Return (X, Y) of the center of cell containing provided text 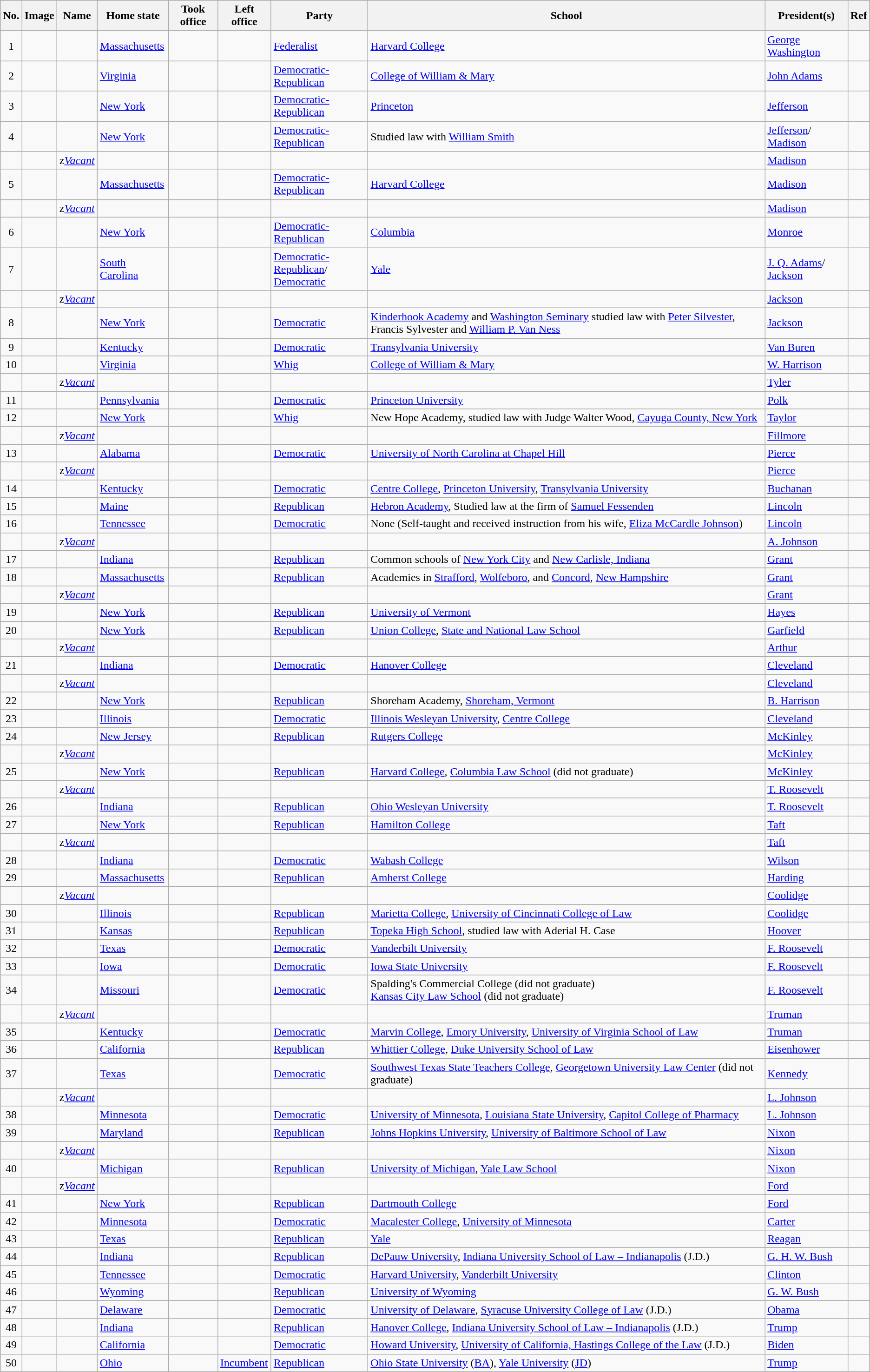
Wilson (806, 860)
Kansas (133, 931)
A. Johnson (806, 541)
Democratic-Republican/Democratic (320, 269)
Southwest Texas State Teachers College, Georgetown University Law Center (did not graduate) (567, 1074)
University of North Carolina at Chapel Hill (567, 453)
Obama (806, 1310)
31 (11, 931)
41 (11, 1203)
21 (11, 666)
G. H. W. Bush (806, 1257)
Image (39, 16)
30 (11, 913)
Iowa (133, 966)
Federalist (320, 46)
President(s) (806, 16)
1 (11, 46)
42 (11, 1221)
Fillmore (806, 435)
27 (11, 825)
26 (11, 807)
4 (11, 137)
Incumbent (244, 1363)
Vanderbilt University (567, 949)
Hanover College, Indiana University School of Law – Indianapolis (J.D.) (567, 1327)
22 (11, 701)
3 (11, 106)
Princeton University (567, 400)
Hamilton College (567, 825)
Harvard College, Columbia Law School (did not graduate) (567, 772)
Macalester College, University of Minnesota (567, 1221)
50 (11, 1363)
8 (11, 323)
37 (11, 1074)
DePauw University, Indiana University School of Law – Indianapolis (J.D.) (567, 1257)
Took office (193, 16)
George Washington (806, 46)
Johns Hopkins University, University of Baltimore School of Law (567, 1133)
Columbia (567, 232)
36 (11, 1049)
7 (11, 269)
University of Wyoming (567, 1292)
48 (11, 1327)
Taylor (806, 418)
Tyler (806, 383)
Arthur (806, 648)
34 (11, 990)
Shoreham Academy, Shoreham, Vermont (567, 701)
University of Vermont (567, 612)
17 (11, 559)
G. W. Bush (806, 1292)
None (Self-taught and received instruction from his wife, Eliza McCardle Johnson) (567, 524)
Maine (133, 506)
24 (11, 736)
2 (11, 76)
18 (11, 577)
Jefferson (806, 106)
Harvard University, Vanderbilt University (567, 1274)
40 (11, 1168)
No. (11, 16)
11 (11, 400)
Maryland (133, 1133)
49 (11, 1345)
Marvin College, Emory University, University of Virginia School of Law (567, 1032)
Academies in Strafford, Wolfeboro, and Concord, New Hampshire (567, 577)
Pennsylvania (133, 400)
Delaware (133, 1310)
Amherst College (567, 877)
Hayes (806, 612)
Howard University, University of California, Hastings College of the Law (J.D.) (567, 1345)
University of Delaware, Syracuse University College of Law (J.D.) (567, 1310)
15 (11, 506)
14 (11, 488)
Princeton (567, 106)
Union College, State and National Law School (567, 630)
Monroe (806, 232)
W. Harrison (806, 365)
Home state (133, 16)
Michigan (133, 1168)
B. Harrison (806, 701)
9 (11, 347)
Ref (859, 16)
Wabash College (567, 860)
43 (11, 1239)
University of Minnesota, Louisiana State University, Capitol College of Pharmacy (567, 1115)
Centre College, Princeton University, Transylvania University (567, 488)
12 (11, 418)
Wyoming (133, 1292)
Reagan (806, 1239)
School (567, 16)
Iowa State University (567, 966)
Left office (244, 16)
Spalding's Commercial College (did not graduate)Kansas City Law School (did not graduate) (567, 990)
32 (11, 949)
Kennedy (806, 1074)
Illinois Wesleyan University, Centre College (567, 719)
Eisenhower (806, 1049)
16 (11, 524)
New Hope Academy, studied law with Judge Walter Wood, Cayuga County, New York (567, 418)
Rutgers College (567, 736)
Biden (806, 1345)
47 (11, 1310)
Missouri (133, 990)
Party (320, 16)
Jefferson/Madison (806, 137)
New Jersey (133, 736)
J. Q. Adams/Jackson (806, 269)
Clinton (806, 1274)
Buchanan (806, 488)
46 (11, 1292)
23 (11, 719)
33 (11, 966)
Hoover (806, 931)
South Carolina (133, 269)
20 (11, 630)
45 (11, 1274)
29 (11, 877)
Name (77, 16)
Common schools of New York City and New Carlisle, Indiana (567, 559)
Studied law with William Smith (567, 137)
44 (11, 1257)
Kinderhook Academy and Washington Seminary studied law with Peter Silvester, Francis Sylvester and William P. Van Ness (567, 323)
Carter (806, 1221)
Transylvania University (567, 347)
Van Buren (806, 347)
39 (11, 1133)
John Adams (806, 76)
13 (11, 453)
Ohio State University (BA), Yale University (JD) (567, 1363)
38 (11, 1115)
Ohio (133, 1363)
Garfield (806, 630)
Hanover College (567, 666)
Topeka High School, studied law with Aderial H. Case (567, 931)
Marietta College, University of Cincinnati College of Law (567, 913)
19 (11, 612)
University of Michigan, Yale Law School (567, 1168)
Whittier College, Duke University School of Law (567, 1049)
5 (11, 184)
6 (11, 232)
35 (11, 1032)
10 (11, 365)
28 (11, 860)
25 (11, 772)
Dartmouth College (567, 1203)
Polk (806, 400)
Harding (806, 877)
Ohio Wesleyan University (567, 807)
Hebron Academy, Studied law at the firm of Samuel Fessenden (567, 506)
Alabama (133, 453)
